Scan for the cell matching the given text and deliver its [X, Y] coordinate at center. 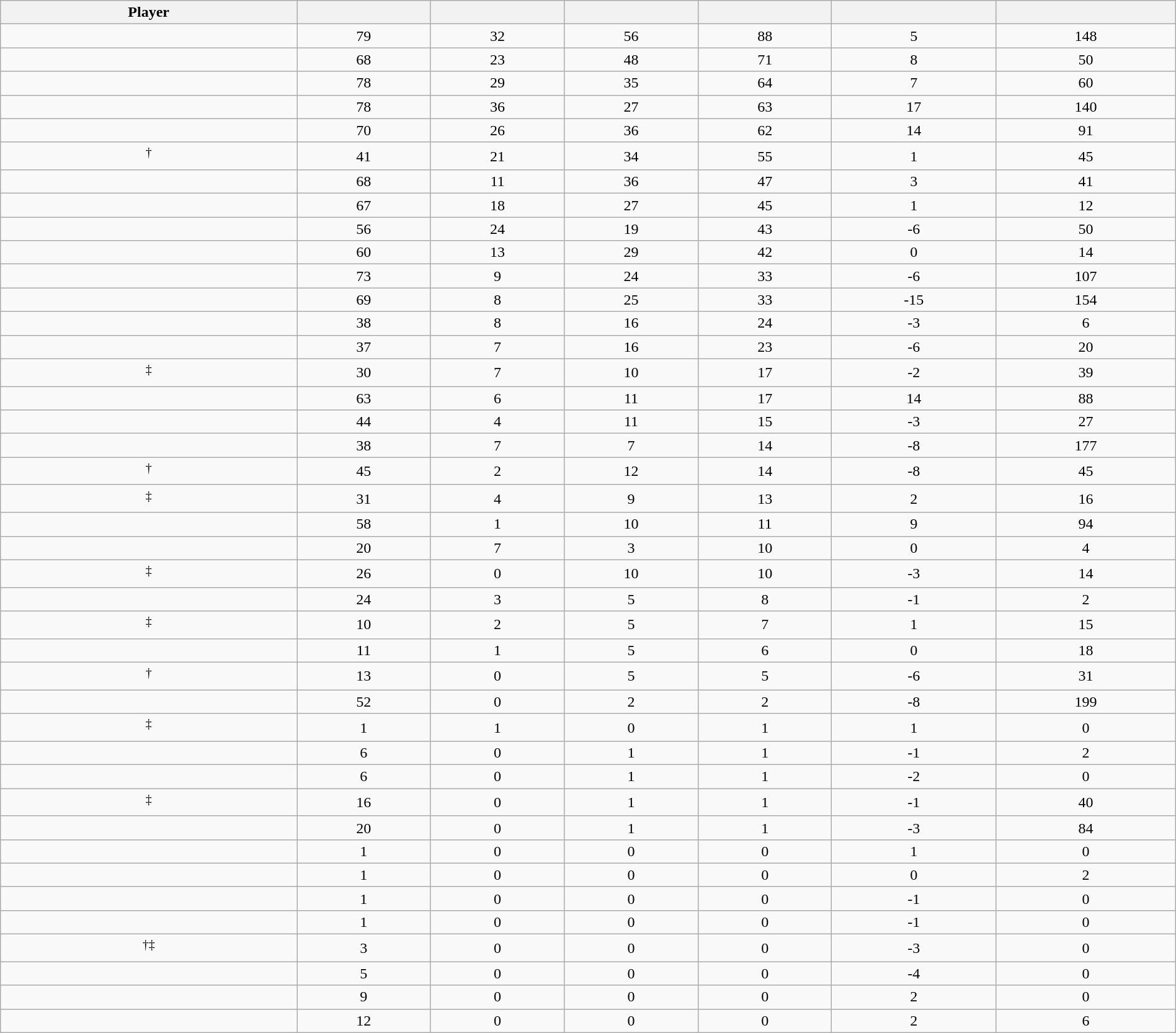
58 [364, 524]
39 [1086, 372]
25 [631, 300]
Player [149, 12]
34 [631, 156]
48 [631, 60]
37 [364, 347]
199 [1086, 702]
73 [364, 276]
55 [765, 156]
67 [364, 205]
21 [497, 156]
148 [1086, 36]
79 [364, 36]
47 [765, 182]
70 [364, 130]
40 [1086, 803]
32 [497, 36]
35 [631, 83]
42 [765, 253]
91 [1086, 130]
62 [765, 130]
-15 [914, 300]
84 [1086, 828]
30 [364, 372]
140 [1086, 107]
107 [1086, 276]
154 [1086, 300]
94 [1086, 524]
177 [1086, 445]
71 [765, 60]
-4 [914, 973]
43 [765, 229]
19 [631, 229]
52 [364, 702]
64 [765, 83]
†‡ [149, 948]
44 [364, 422]
69 [364, 300]
